Pinpoint the cell where the given text exists, returning its (X, Y) midpoint coordinate. 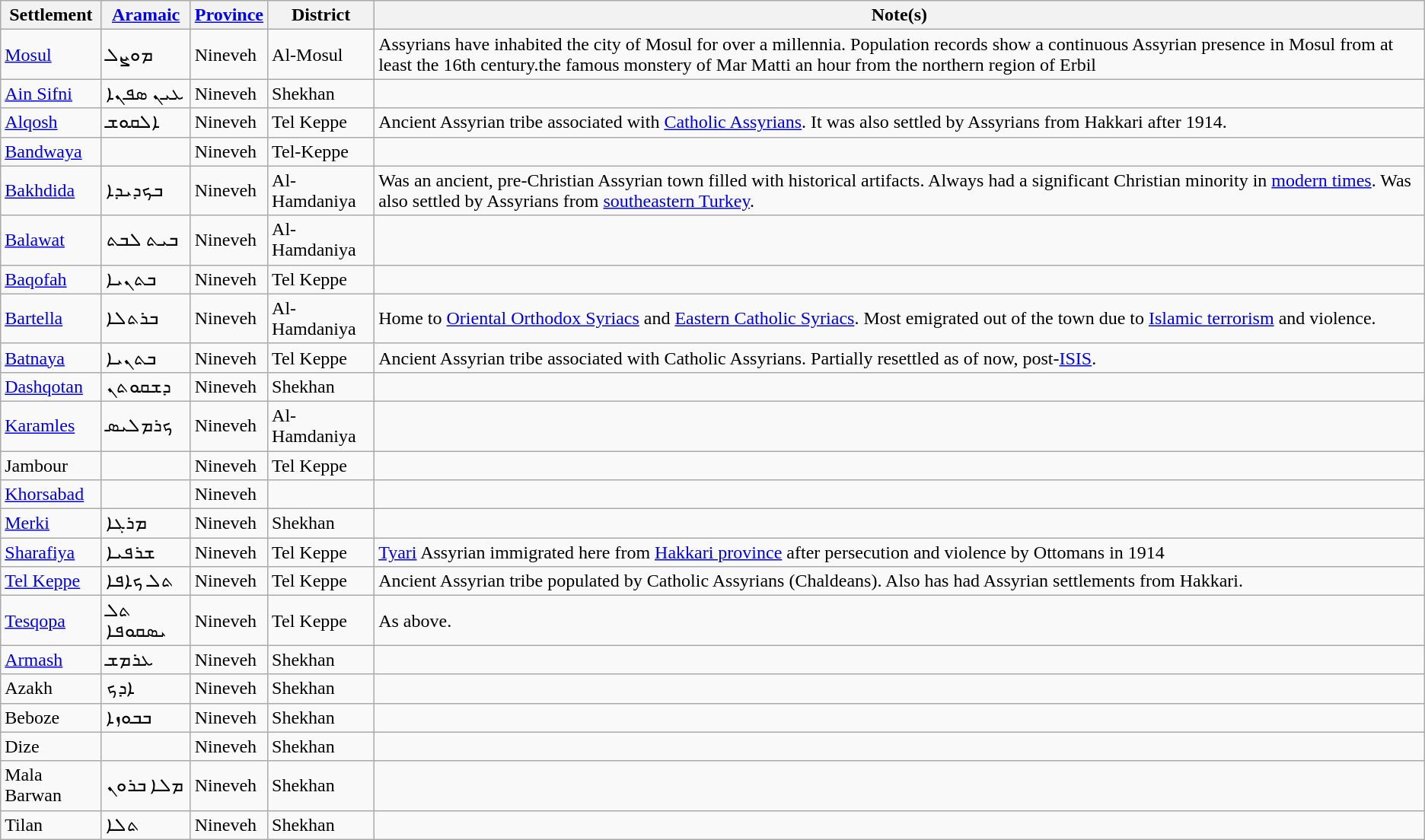
Ain Sifni (51, 94)
District (321, 15)
Merki (51, 523)
ܐܠܩܘܫ (146, 123)
Ancient Assyrian tribe populated by Catholic Assyrians (Chaldeans). Also has had Assyrian settlements from Hakkari. (900, 581)
ܟܪܡܠܝܣ (146, 426)
ܒܒܘܙܐ (146, 717)
As above. (900, 621)
Aramaic (146, 15)
ܬܠ ܝܣܩܘܦܐ (146, 621)
Batnaya (51, 358)
ܡܘܨܠ (146, 55)
ܡܪܓܐ (146, 523)
ܫܪܦܝܐ (146, 552)
Alqosh (51, 123)
Sharafiya (51, 552)
Karamles (51, 426)
Armash (51, 660)
Bakhdida (51, 190)
Beboze (51, 717)
Dize (51, 746)
ܬܠܐ (146, 825)
Tilan (51, 825)
Mosul (51, 55)
Bartella (51, 318)
Tyari Assyrian immigrated here from Hakkari province after persecution and violence by Ottomans in 1914 (900, 552)
ܕܫܩܘܬܢ (146, 387)
Ancient Assyrian tribe associated with Catholic Assyrians. It was also settled by Assyrians from Hakkari after 1914. (900, 123)
Balawat (51, 240)
Azakh (51, 689)
Note(s) (900, 15)
Khorsabad (51, 495)
ܡܠܐ ܒܪܘܢ (146, 785)
Dashqotan (51, 387)
ܬܠ ܟܐܦܐ (146, 581)
ܥܪܡܫ (146, 660)
Ancient Assyrian tribe associated with Catholic Assyrians. Partially resettled as of now, post-ISIS. (900, 358)
Al-Mosul (321, 55)
ܒܟܕܝܕܐ (146, 190)
ܐܕܟ (146, 689)
ܥܝܢ ܣܦܢܐ (146, 94)
Tel-Keppe (321, 151)
ܒܝܬ ܠܒܬ (146, 240)
Tesqopa (51, 621)
Baqofah (51, 279)
ܒܪܬܠܐ (146, 318)
Jambour (51, 465)
Bandwaya (51, 151)
Province (228, 15)
Settlement (51, 15)
Mala Barwan (51, 785)
Home to Oriental Orthodox Syriacs and Eastern Catholic Syriacs. Most emigrated out of the town due to Islamic terrorism and violence. (900, 318)
